Return (X, Y) of the center of cell containing provided text 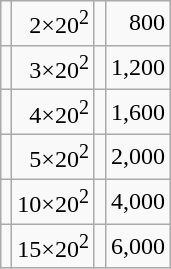
5×202 (54, 156)
4×202 (54, 112)
800 (138, 24)
3×202 (54, 68)
6,000 (138, 246)
2,000 (138, 156)
4,000 (138, 202)
2×202 (54, 24)
15×202 (54, 246)
1,600 (138, 112)
1,200 (138, 68)
10×202 (54, 202)
